Provide the (x, y) coordinate of the cell's center where the given text is located.  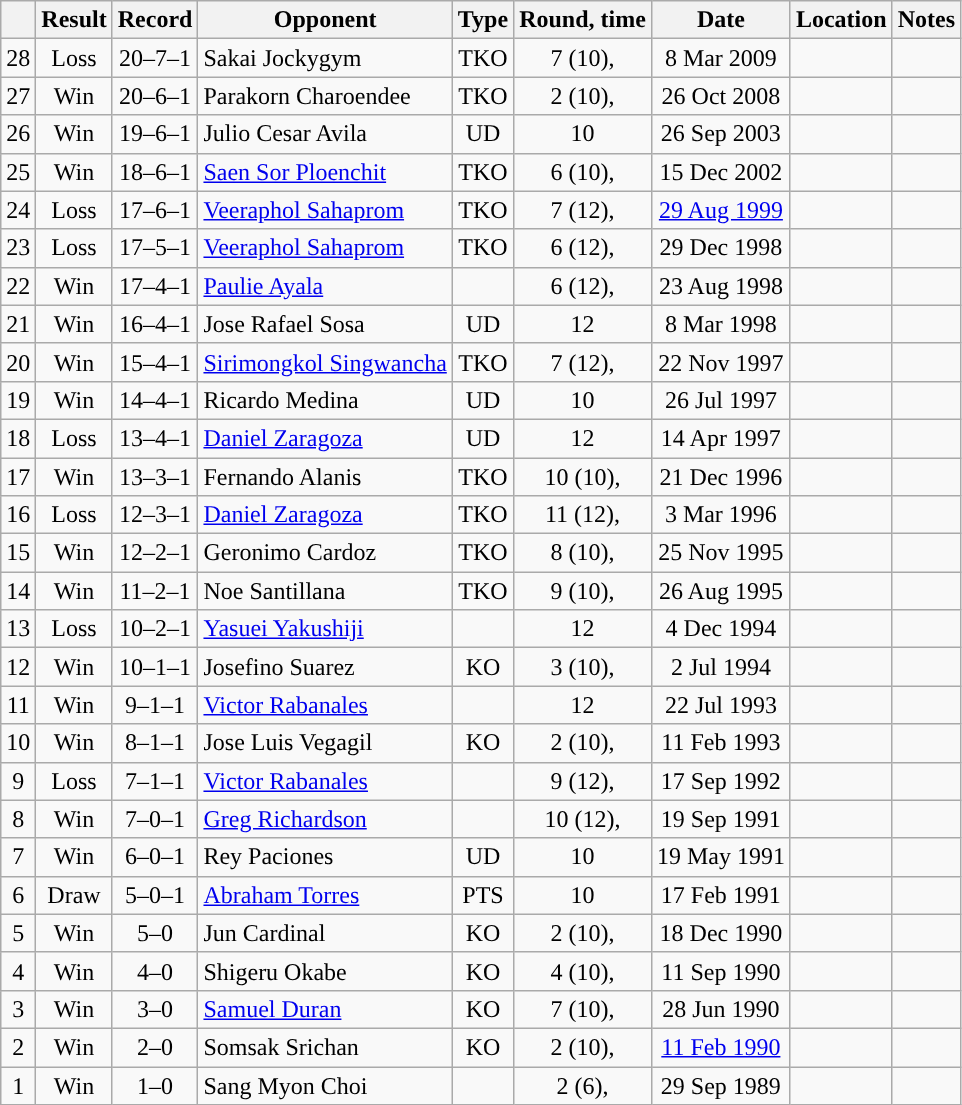
11 Feb 1990 (720, 1047)
Location (841, 20)
10 (12), (583, 819)
Somsak Srichan (325, 1047)
8 (10), (583, 553)
28 Jun 1990 (720, 1009)
Rey Paciones (325, 857)
11–2–1 (155, 591)
6–0–1 (155, 857)
14 (18, 591)
Josefino Suarez (325, 667)
3 (18, 1009)
26 (18, 134)
13–3–1 (155, 477)
3–0 (155, 1009)
21 Dec 1996 (720, 477)
18–6–1 (155, 172)
29 Aug 1999 (720, 210)
26 Oct 2008 (720, 96)
10 (10), (583, 477)
Noe Santillana (325, 591)
Jose Luis Vegagil (325, 743)
PTS (482, 895)
15 Dec 2002 (720, 172)
Round, time (583, 20)
Greg Richardson (325, 819)
4 Dec 1994 (720, 629)
27 (18, 96)
14 Apr 1997 (720, 438)
Paulie Ayala (325, 286)
21 (18, 324)
Jun Cardinal (325, 933)
18 (18, 438)
15–4–1 (155, 362)
2–0 (155, 1047)
Sakai Jockygym (325, 58)
Yasuei Yakushiji (325, 629)
Jose Rafael Sosa (325, 324)
11 Sep 1990 (720, 971)
3 Mar 1996 (720, 515)
Ricardo Medina (325, 400)
20 (18, 362)
Opponent (325, 20)
12–2–1 (155, 553)
1–0 (155, 1085)
9–1–1 (155, 705)
Sang Myon Choi (325, 1085)
20–6–1 (155, 96)
7–0–1 (155, 819)
4 (18, 971)
9 (12), (583, 781)
Result (74, 20)
26 Aug 1995 (720, 591)
16–4–1 (155, 324)
23 Aug 1998 (720, 286)
7–1–1 (155, 781)
6 (18, 895)
Record (155, 20)
11 (18, 705)
17–4–1 (155, 286)
Geronimo Cardoz (325, 553)
26 Jul 1997 (720, 400)
10–2–1 (155, 629)
Abraham Torres (325, 895)
Notes (926, 20)
Julio Cesar Avila (325, 134)
22 Nov 1997 (720, 362)
17–5–1 (155, 248)
2 (6), (583, 1085)
26 Sep 2003 (720, 134)
Date (720, 20)
1 (18, 1085)
Parakorn Charoendee (325, 96)
28 (18, 58)
15 (18, 553)
Type (482, 20)
20–7–1 (155, 58)
14–4–1 (155, 400)
16 (18, 515)
13 (18, 629)
11 (12), (583, 515)
Samuel Duran (325, 1009)
2 Jul 1994 (720, 667)
5 (18, 933)
17 Sep 1992 (720, 781)
8 Mar 2009 (720, 58)
7 (18, 857)
Sirimongkol Singwancha (325, 362)
3 (10), (583, 667)
10–1–1 (155, 667)
Fernando Alanis (325, 477)
24 (18, 210)
2 (18, 1047)
18 Dec 1990 (720, 933)
29 Sep 1989 (720, 1085)
11 Feb 1993 (720, 743)
23 (18, 248)
22 (18, 286)
Saen Sor Ploenchit (325, 172)
25 (18, 172)
19 Sep 1991 (720, 819)
4 (10), (583, 971)
9 (10), (583, 591)
Draw (74, 895)
17 Feb 1991 (720, 895)
5–0–1 (155, 895)
8–1–1 (155, 743)
29 Dec 1998 (720, 248)
5–0 (155, 933)
22 Jul 1993 (720, 705)
8 (18, 819)
12–3–1 (155, 515)
19 May 1991 (720, 857)
9 (18, 781)
19 (18, 400)
19–6–1 (155, 134)
8 Mar 1998 (720, 324)
Shigeru Okabe (325, 971)
17–6–1 (155, 210)
25 Nov 1995 (720, 553)
4–0 (155, 971)
13–4–1 (155, 438)
17 (18, 477)
6 (10), (583, 172)
